Provide the (X, Y) coordinate of the cell's center where the given text is located.  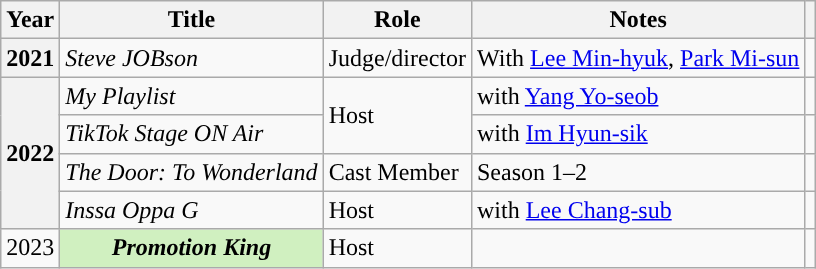
Inssa Oppa G (192, 210)
Title (192, 20)
With Lee Min-hyuk, Park Mi-sun (638, 58)
Notes (638, 20)
The Door: To Wonderland (192, 172)
2022 (30, 153)
Steve JOBson (192, 58)
Judge/director (397, 58)
Role (397, 20)
Cast Member (397, 172)
2023 (30, 248)
with Yang Yo-seob (638, 96)
Season 1–2 (638, 172)
TikTok Stage ON Air (192, 134)
with Im Hyun-sik (638, 134)
Year (30, 20)
2021 (30, 58)
with Lee Chang-sub (638, 210)
My Playlist (192, 96)
Promotion King (192, 248)
